Locate the cell with the specified text and output its (X, Y) center coordinate. 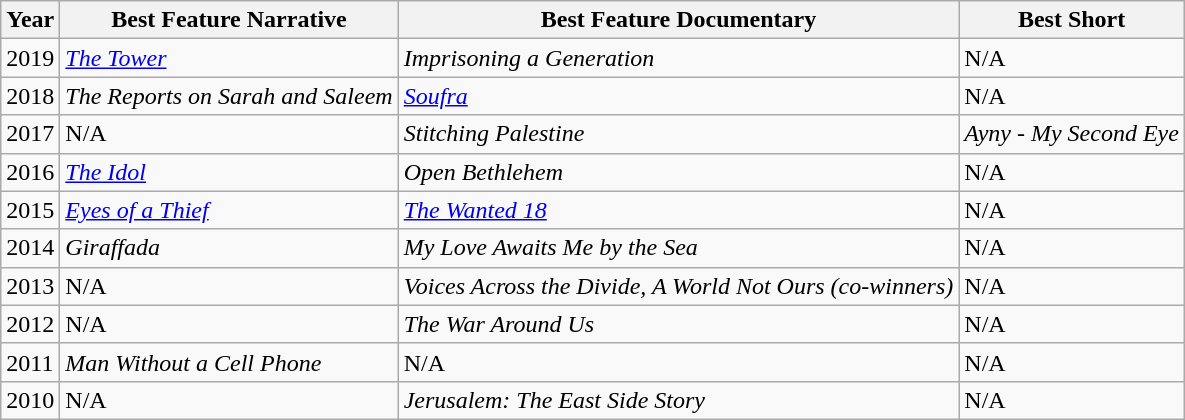
2011 (30, 362)
Man Without a Cell Phone (229, 362)
The Wanted 18 (678, 210)
Best Feature Narrative (229, 20)
The Tower (229, 58)
Open Bethlehem (678, 172)
My Love Awaits Me by the Sea (678, 248)
2019 (30, 58)
2015 (30, 210)
2016 (30, 172)
Best Feature Documentary (678, 20)
The Idol (229, 172)
Ayny - My Second Eye (1072, 134)
Soufra (678, 96)
Year (30, 20)
Imprisoning a Generation (678, 58)
2014 (30, 248)
The Reports on Sarah and Saleem (229, 96)
2012 (30, 324)
2010 (30, 400)
2018 (30, 96)
Giraffada (229, 248)
2013 (30, 286)
The War Around Us (678, 324)
Stitching Palestine (678, 134)
Jerusalem: The East Side Story (678, 400)
Voices Across the Divide, A World Not Ours (co-winners) (678, 286)
Best Short (1072, 20)
Eyes of a Thief (229, 210)
2017 (30, 134)
